Output the [x, y] coordinate of the center of the cell containing the given text.  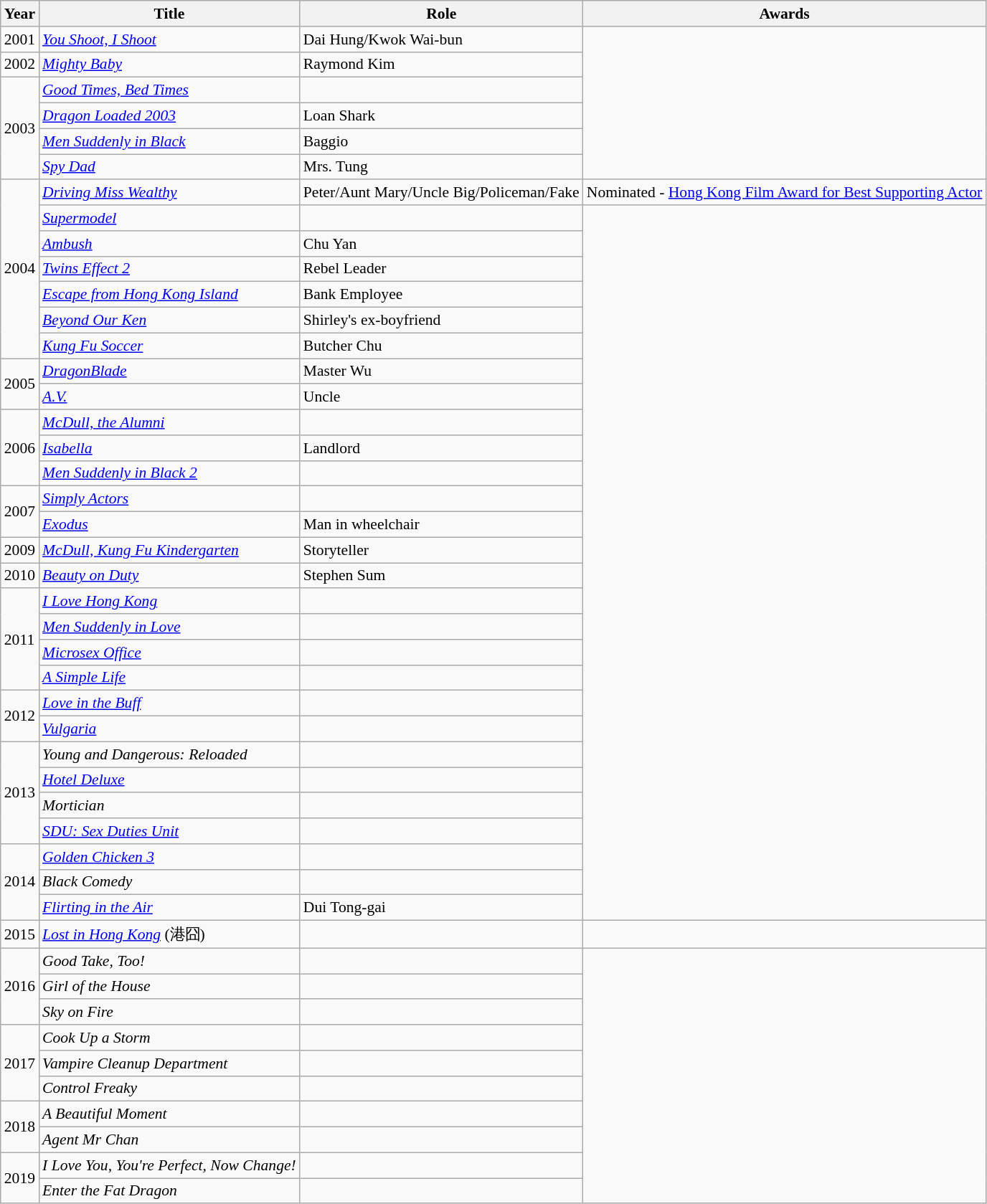
Awards [785, 14]
Dragon Loaded 2003 [169, 116]
Shirley's ex-boyfriend [442, 321]
Enter the Fat Dragon [169, 1191]
2017 [20, 1063]
2013 [20, 792]
Mortician [169, 806]
Black Comedy [169, 882]
2002 [20, 65]
Sky on Fire [169, 1013]
Girl of the House [169, 987]
SDU: Sex Duties Unit [169, 831]
Young and Dangerous: Reloaded [169, 754]
Control Freaky [169, 1089]
Golden Chicken 3 [169, 857]
I Love Hong Kong [169, 602]
2012 [20, 716]
Mrs. Tung [442, 167]
Mighty Baby [169, 65]
2007 [20, 512]
Men Suddenly in Black [169, 141]
Vulgaria [169, 729]
2011 [20, 640]
Love in the Buff [169, 703]
Beauty on Duty [169, 576]
Isabella [169, 448]
Cook Up a Storm [169, 1038]
Supermodel [169, 218]
Escape from Hong Kong Island [169, 295]
2018 [20, 1127]
2003 [20, 128]
Exodus [169, 525]
A Simple Life [169, 678]
Vampire Cleanup Department [169, 1063]
Landlord [442, 448]
Chu Yan [442, 244]
2015 [20, 935]
Butcher Chu [442, 346]
Good Take, Too! [169, 961]
Twins Effect 2 [169, 269]
2006 [20, 447]
Agent Mr Chan [169, 1140]
Year [20, 14]
Flirting in the Air [169, 908]
McDull, Kung Fu Kindergarten [169, 550]
I Love You, You're Perfect, Now Change! [169, 1165]
A.V. [169, 397]
2014 [20, 882]
Kung Fu Soccer [169, 346]
Men Suddenly in Black 2 [169, 473]
Ambush [169, 244]
2010 [20, 576]
Baggio [442, 141]
Driving Miss Wealthy [169, 193]
Beyond Our Ken [169, 321]
Peter/Aunt Mary/Uncle Big/Policeman/Fake [442, 193]
2005 [20, 384]
2016 [20, 987]
Spy Dad [169, 167]
Lost in Hong Kong (港囧) [169, 935]
A Beautiful Moment [169, 1114]
2009 [20, 550]
Simply Actors [169, 499]
2004 [20, 270]
Uncle [442, 397]
Master Wu [442, 371]
Storyteller [442, 550]
Dai Hung/Kwok Wai-bun [442, 39]
Role [442, 14]
McDull, the Alumni [169, 422]
Men Suddenly in Love [169, 627]
Loan Shark [442, 116]
Hotel Deluxe [169, 780]
Title [169, 14]
Good Times, Bed Times [169, 90]
Dui Tong-gai [442, 908]
You Shoot, I Shoot [169, 39]
Man in wheelchair [442, 525]
Bank Employee [442, 295]
Raymond Kim [442, 65]
Rebel Leader [442, 269]
2019 [20, 1177]
2001 [20, 39]
Stephen Sum [442, 576]
Microsex Office [169, 653]
DragonBlade [169, 371]
Nominated - Hong Kong Film Award for Best Supporting Actor [785, 193]
